Locate the cell with the specified text and output its [X, Y] center coordinate. 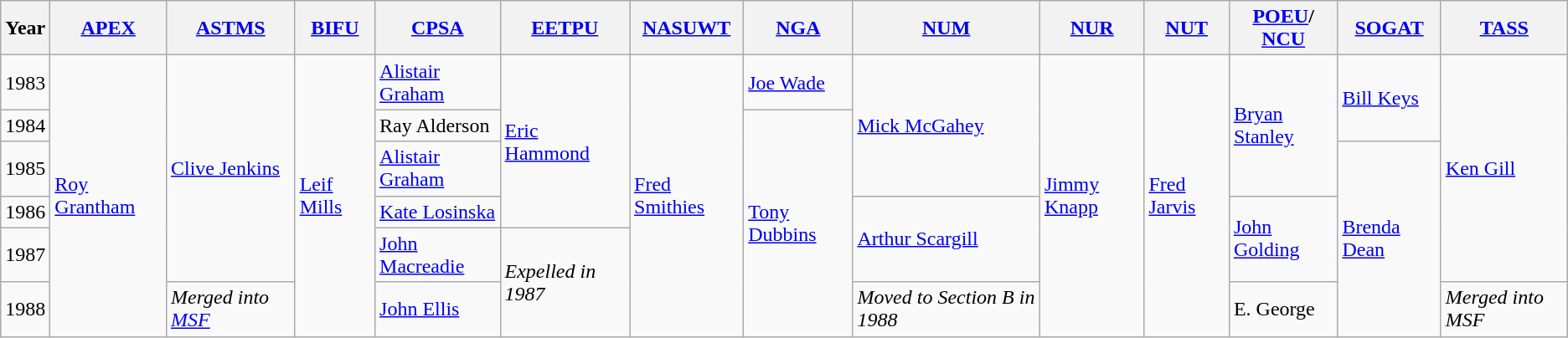
BIFU [335, 28]
Jimmy Knapp [1092, 196]
APEX [109, 28]
Tony Dubbins [798, 223]
NUT [1186, 28]
Ken Gill [1504, 169]
Year [25, 28]
Fred Jarvis [1186, 196]
Bill Keys [1389, 99]
EETPU [565, 28]
1985 [25, 169]
ASTMS [230, 28]
NGA [798, 28]
Expelled in 1987 [565, 282]
Fred Smithies [687, 196]
TASS [1504, 28]
1988 [25, 310]
POEU/ NCU [1283, 28]
Moved to Section B in 1988 [946, 310]
Bryan Stanley [1283, 125]
CPSA [437, 28]
John Ellis [437, 310]
Kate Losinska [437, 212]
Joe Wade [798, 82]
1984 [25, 125]
1983 [25, 82]
1986 [25, 212]
John Golding [1283, 239]
NASUWT [687, 28]
E. George [1283, 310]
John Macreadie [437, 254]
Brenda Dean [1389, 239]
SOGAT [1389, 28]
Arthur Scargill [946, 239]
Ray Alderson [437, 125]
Clive Jenkins [230, 169]
1987 [25, 254]
Eric Hammond [565, 141]
Mick McGahey [946, 125]
Leif Mills [335, 196]
Roy Grantham [109, 196]
NUR [1092, 28]
NUM [946, 28]
